Pinpoint the cell where the given text exists, returning its (x, y) midpoint coordinate. 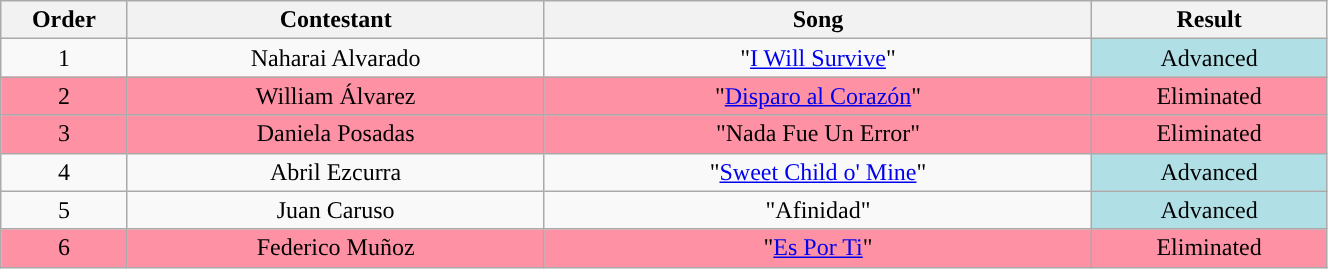
Daniela Posadas (336, 134)
Contestant (336, 20)
"Es Por Ti" (818, 248)
"Sweet Child o' Mine" (818, 172)
5 (64, 210)
"Nada Fue Un Error" (818, 134)
4 (64, 172)
Order (64, 20)
6 (64, 248)
Federico Muñoz (336, 248)
Result (1210, 20)
2 (64, 96)
3 (64, 134)
Naharai Alvarado (336, 58)
Juan Caruso (336, 210)
"I Will Survive" (818, 58)
"Disparo al Corazón" (818, 96)
Abril Ezcurra (336, 172)
William Álvarez (336, 96)
1 (64, 58)
"Afinidad" (818, 210)
Song (818, 20)
